Provide the [X, Y] coordinate of the cell's center where the given text is located.  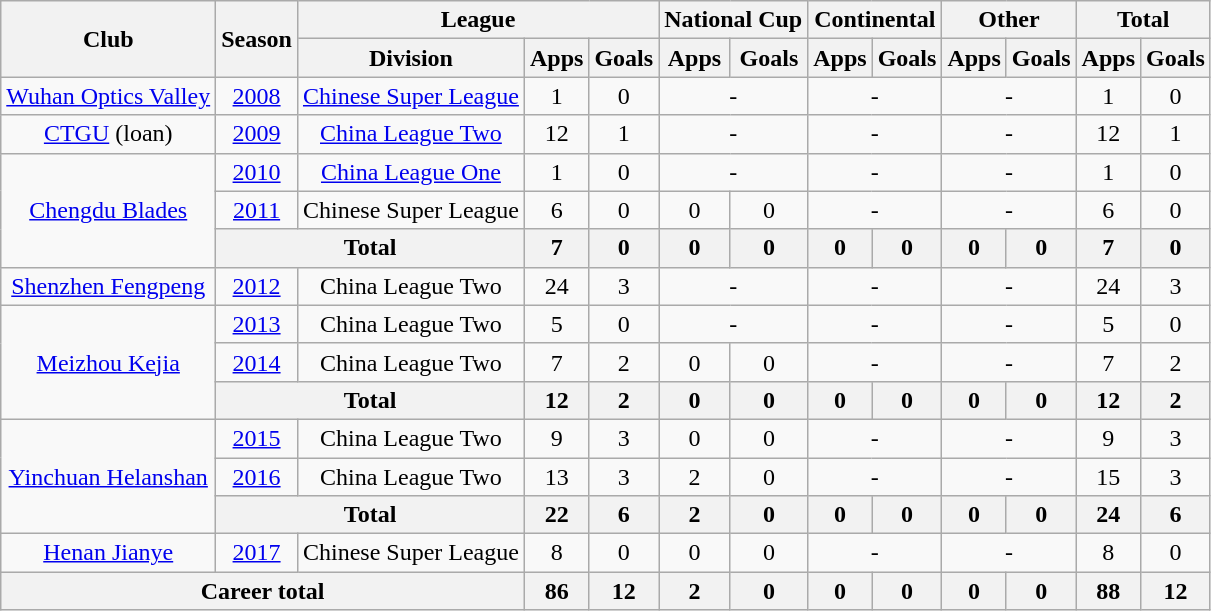
Chengdu Blades [108, 210]
Other [1009, 20]
League [478, 20]
Yinchuan Helanshan [108, 476]
Club [108, 39]
Meizhou Kejia [108, 362]
13 [556, 477]
2010 [257, 172]
CTGU (loan) [108, 134]
2017 [257, 553]
15 [1108, 477]
Career total [263, 591]
2012 [257, 286]
86 [556, 591]
Season [257, 39]
Shenzhen Fengpeng [108, 286]
2016 [257, 477]
Henan Jianye [108, 553]
2008 [257, 96]
2014 [257, 362]
2015 [257, 438]
Division [410, 58]
2009 [257, 134]
China League One [410, 172]
2013 [257, 324]
Continental [875, 20]
88 [1108, 591]
National Cup [734, 20]
2011 [257, 210]
22 [556, 515]
Wuhan Optics Valley [108, 96]
